Identify which cell holds the provided text, then report its [X, Y] central coordinate. 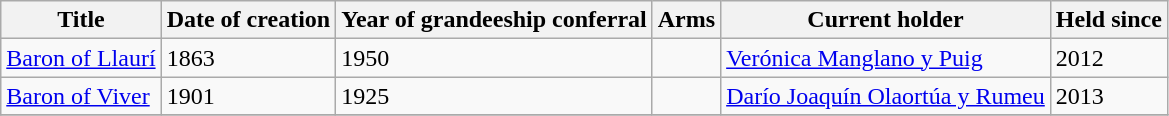
1901 [248, 96]
1863 [248, 58]
Title [81, 20]
2012 [1108, 58]
Baron of Viver [81, 96]
Baron of Llaurí [81, 58]
2013 [1108, 96]
Arms [686, 20]
1925 [494, 96]
Year of grandeeship conferral [494, 20]
Darío Joaquín Olaortúa y Rumeu [886, 96]
Held since [1108, 20]
Verónica Manglano y Puig [886, 58]
Current holder [886, 20]
1950 [494, 58]
Date of creation [248, 20]
